Return the [x, y] coordinate for the center point of the cell that contains the specified text.  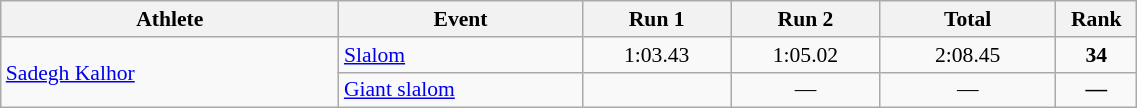
1:05.02 [806, 55]
2:08.45 [968, 55]
Slalom [460, 55]
34 [1096, 55]
Total [968, 19]
Run 1 [656, 19]
Run 2 [806, 19]
Rank [1096, 19]
Giant slalom [460, 90]
Sadegh Kalhor [170, 72]
Athlete [170, 19]
Event [460, 19]
1:03.43 [656, 55]
